Return the [X, Y] coordinate for the center point of the cell that contains the specified text.  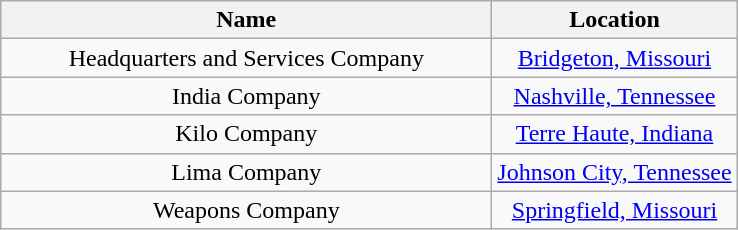
Springfield, Missouri [614, 210]
Weapons Company [246, 210]
Location [614, 20]
Headquarters and Services Company [246, 58]
Johnson City, Tennessee [614, 172]
Terre Haute, Indiana [614, 134]
India Company [246, 96]
Bridgeton, Missouri [614, 58]
Kilo Company [246, 134]
Lima Company [246, 172]
Nashville, Tennessee [614, 96]
Name [246, 20]
